Find where the given text appears and provide that cell's center as [X, Y] coordinate. 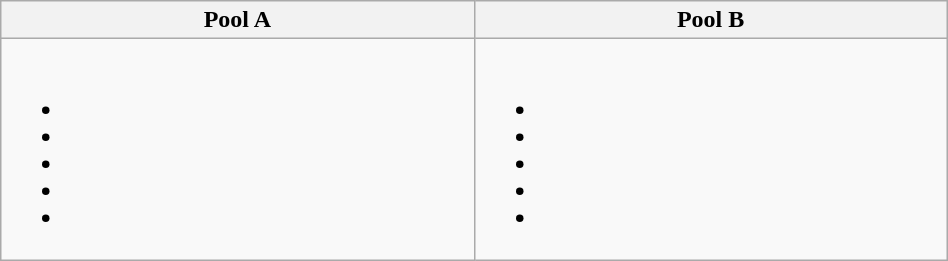
Pool B [710, 20]
Pool A [238, 20]
